Identify which cell holds the provided text, then report its [x, y] central coordinate. 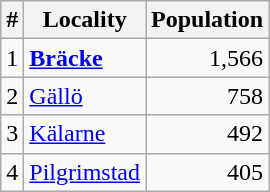
492 [208, 134]
3 [12, 134]
Kälarne [85, 134]
Pilgrimstad [85, 172]
Bräcke [85, 58]
2 [12, 96]
Locality [85, 20]
# [12, 20]
Population [208, 20]
758 [208, 96]
405 [208, 172]
Gällö [85, 96]
4 [12, 172]
1,566 [208, 58]
1 [12, 58]
